Identify which cell holds the provided text, then report its (x, y) central coordinate. 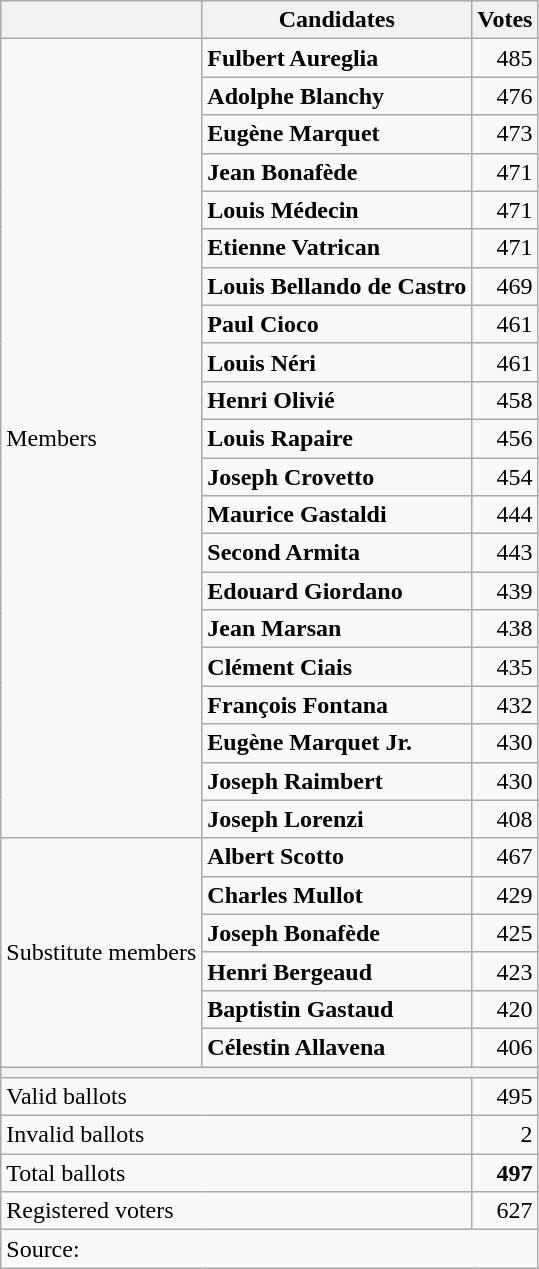
Edouard Giordano (337, 591)
Joseph Bonafède (337, 933)
Total ballots (236, 1173)
Louis Néri (337, 362)
Votes (505, 20)
Etienne Vatrican (337, 248)
Louis Médecin (337, 210)
Fulbert Aureglia (337, 58)
444 (505, 515)
Clément Ciais (337, 667)
408 (505, 819)
467 (505, 857)
454 (505, 477)
Henri Bergeaud (337, 971)
Invalid ballots (236, 1135)
423 (505, 971)
Joseph Crovetto (337, 477)
Louis Rapaire (337, 438)
420 (505, 1009)
Charles Mullot (337, 895)
Registered voters (236, 1211)
458 (505, 400)
438 (505, 629)
Substitute members (102, 952)
Célestin Allavena (337, 1047)
Louis Bellando de Castro (337, 286)
627 (505, 1211)
Valid ballots (236, 1097)
Adolphe Blanchy (337, 96)
2 (505, 1135)
Paul Cioco (337, 324)
473 (505, 134)
Henri Olivié (337, 400)
439 (505, 591)
Jean Marsan (337, 629)
Albert Scotto (337, 857)
Candidates (337, 20)
456 (505, 438)
406 (505, 1047)
Jean Bonafède (337, 172)
Eugène Marquet (337, 134)
Maurice Gastaldi (337, 515)
469 (505, 286)
425 (505, 933)
485 (505, 58)
Eugène Marquet Jr. (337, 743)
497 (505, 1173)
Baptistin Gastaud (337, 1009)
495 (505, 1097)
476 (505, 96)
443 (505, 553)
Members (102, 438)
François Fontana (337, 705)
Joseph Raimbert (337, 781)
Source: (270, 1249)
Joseph Lorenzi (337, 819)
Second Armita (337, 553)
435 (505, 667)
429 (505, 895)
432 (505, 705)
